Return [x, y] of the center of cell containing provided text 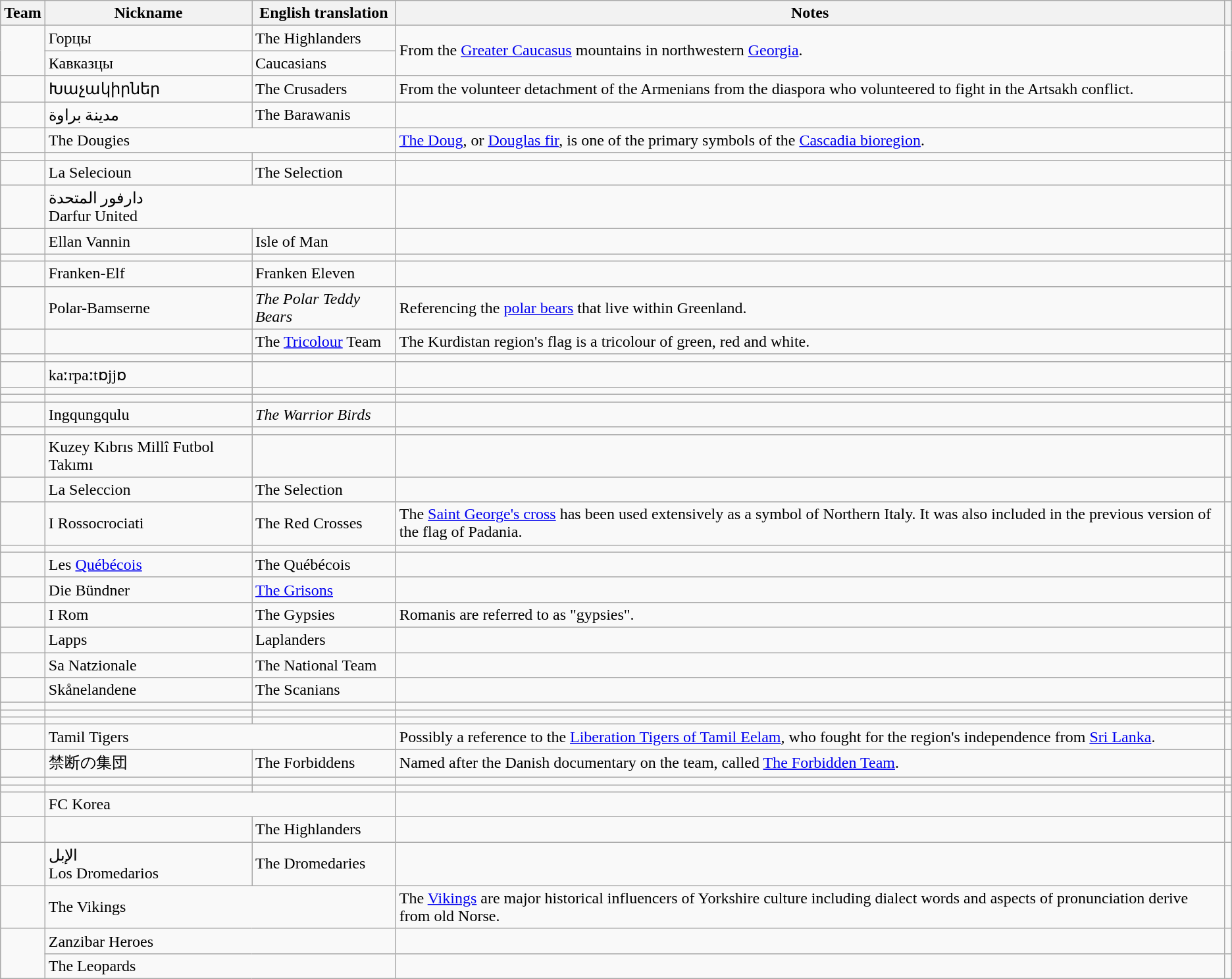
kaːrpaːtɒjjɒ [148, 374]
Referencing the polar bears that live within Greenland. [809, 308]
Ellan Vannin [148, 241]
The Dromedaries [324, 865]
I Rom [148, 615]
The Vikings [220, 907]
Zanzibar Heroes [220, 941]
الإبلLos Dromedarios [148, 865]
مدينة ﺑﺮﺍﻭة [148, 114]
Laplanders [324, 640]
I Rossocrociati [148, 524]
Lapps [148, 640]
Isle of Man [324, 241]
The Scanians [324, 690]
The Doug, or Douglas fir, is one of the primary symbols of the Cascadia bioregion. [809, 140]
The Grisons [324, 590]
Named after the Danish documentary on the team, called The Forbidden Team. [809, 763]
Franken Eleven [324, 274]
English translation [324, 13]
Tamil Tigers [220, 737]
The Québécois [324, 565]
Polar-Bamserne [148, 308]
Kuzey Kıbrıs Millî Futbol Takımı [148, 455]
Caucasians [324, 63]
Romanis are referred to as "gypsies". [809, 615]
The Vikings are major historical influencers of Yorkshire culture including dialect words and aspects of pronunciation derive from old Norse. [809, 907]
The Crusaders [324, 89]
The Warrior Birds [324, 414]
The Polar Teddy Bears [324, 308]
The Kurdistan region's flag is a tricolour of green, red and white. [809, 341]
The Tricolour Team [324, 341]
The Gypsies [324, 615]
La Selecioun [148, 172]
Խաչակիրներ [148, 89]
Ingqungqulu [148, 414]
Team [23, 13]
Кавказцы [148, 63]
The Forbiddens [324, 763]
Die Bündner [148, 590]
From the volunteer detachment of the Armenians from the diaspora who volunteered to fight in the Artsakh conflict. [809, 89]
Горцы [148, 38]
Possibly a reference to the Liberation Tigers of Tamil Eelam, who fought for the region's independence from Sri Lanka. [809, 737]
دارفور المتحدةDarfur United [220, 207]
Notes [809, 13]
Les Québécois [148, 565]
The National Team [324, 665]
Nickname [148, 13]
FC Korea [220, 805]
禁断の集団 [148, 763]
Sa Natzionale [148, 665]
La Seleccion [148, 489]
Skånelandene [148, 690]
The Leopards [220, 966]
The Red Crosses [324, 524]
Franken-Elf [148, 274]
The Dougies [220, 140]
From the Greater Caucasus mountains in northwestern Georgia. [809, 51]
The Barawanis [324, 114]
